Extract the (x, y) coordinate from the center of the cell holding the provided text.  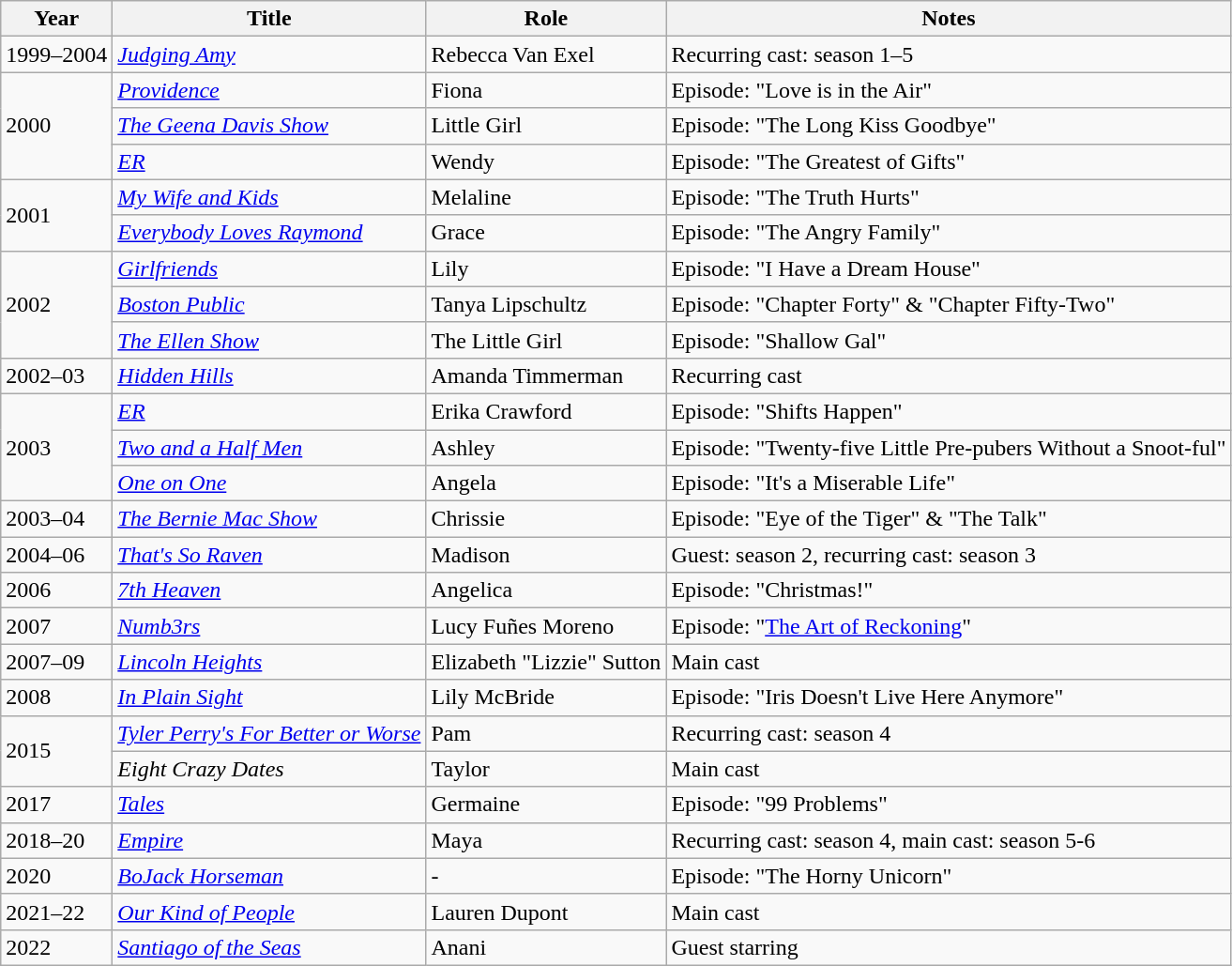
Guest starring (949, 947)
2022 (56, 947)
Recurring cast: season 4 (949, 733)
Guest: season 2, recurring cast: season 3 (949, 555)
BoJack Horseman (269, 876)
Lucy Fuñes Moreno (546, 626)
The Bernie Mac Show (269, 519)
Episode: "Love is in the Air" (949, 90)
2006 (56, 590)
2018–20 (56, 840)
Tanya Lipschultz (546, 304)
Rebecca Van Exel (546, 54)
Episode: "It's a Miserable Life" (949, 483)
Providence (269, 90)
Numb3rs (269, 626)
Our Kind of People (269, 912)
Ashley (546, 448)
Episode: "The Angry Family" (949, 233)
Elizabeth "Lizzie" Sutton (546, 662)
Episode: "Shifts Happen" (949, 411)
Episode: "Iris Doesn't Live Here Anymore" (949, 698)
2017 (56, 805)
Girlfriends (269, 268)
Recurring cast: season 4, main cast: season 5-6 (949, 840)
Recurring cast (949, 376)
Lauren Dupont (546, 912)
Episode: "Chapter Forty" & "Chapter Fifty-Two" (949, 304)
Recurring cast: season 1–5 (949, 54)
2003 (56, 447)
Anani (546, 947)
Empire (269, 840)
Maya (546, 840)
2015 (56, 751)
Pam (546, 733)
1999–2004 (56, 54)
Episode: "I Have a Dream House" (949, 268)
Santiago of the Seas (269, 947)
Two and a Half Men (269, 448)
Episode: "Eye of the Tiger" & "The Talk" (949, 519)
Year (56, 19)
Wendy (546, 161)
2021–22 (56, 912)
Episode: "The Long Kiss Goodbye" (949, 126)
Eight Crazy Dates (269, 769)
Angela (546, 483)
2004–06 (56, 555)
Tales (269, 805)
Little Girl (546, 126)
My Wife and Kids (269, 197)
2007 (56, 626)
One on One (269, 483)
The Geena Davis Show (269, 126)
Title (269, 19)
Episode: "Christmas!" (949, 590)
Episode: "The Greatest of Gifts" (949, 161)
Lily (546, 268)
Taylor (546, 769)
Grace (546, 233)
7th Heaven (269, 590)
Angelica (546, 590)
Episode: "The Horny Unicorn" (949, 876)
In Plain Sight (269, 698)
Episode: "99 Problems" (949, 805)
2003–04 (56, 519)
Judging Amy (269, 54)
Role (546, 19)
Episode: "Twenty-five Little Pre-pubers Without a Snoot-ful" (949, 448)
- (546, 876)
2008 (56, 698)
Notes (949, 19)
2001 (56, 215)
Everybody Loves Raymond (269, 233)
That's So Raven (269, 555)
2002 (56, 304)
Boston Public (269, 304)
2002–03 (56, 376)
Germaine (546, 805)
Lincoln Heights (269, 662)
Episode: "Shallow Gal" (949, 340)
Lily McBride (546, 698)
The Ellen Show (269, 340)
Madison (546, 555)
Episode: "The Truth Hurts" (949, 197)
Episode: "The Art of Reckoning" (949, 626)
Melaline (546, 197)
Fiona (546, 90)
Tyler Perry's For Better or Worse (269, 733)
The Little Girl (546, 340)
2007–09 (56, 662)
2000 (56, 126)
Chrissie (546, 519)
Amanda Timmerman (546, 376)
2020 (56, 876)
Erika Crawford (546, 411)
Hidden Hills (269, 376)
